Capture the cell that displays the provided text and extract its (X, Y) central coordinate. 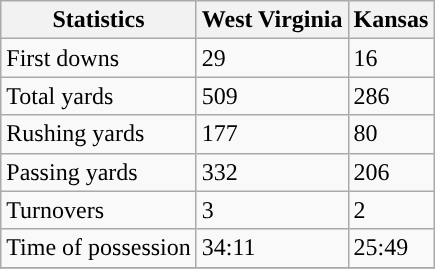
First downs (99, 58)
509 (272, 96)
286 (391, 96)
Rushing yards (99, 134)
Passing yards (99, 172)
34:11 (272, 248)
177 (272, 134)
29 (272, 58)
Turnovers (99, 210)
25:49 (391, 248)
332 (272, 172)
Time of possession (99, 248)
206 (391, 172)
Total yards (99, 96)
Kansas (391, 20)
16 (391, 58)
West Virginia (272, 20)
80 (391, 134)
3 (272, 210)
2 (391, 210)
Statistics (99, 20)
